Return the [x, y] coordinate for the center point of the cell that contains the specified text.  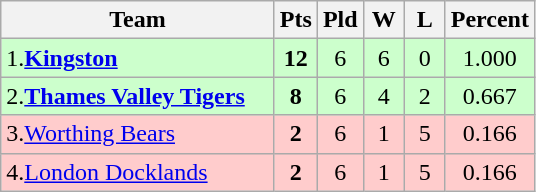
W [384, 20]
1.000 [490, 58]
Pts [296, 20]
0 [424, 58]
L [424, 20]
2.Thames Valley Tigers [138, 96]
Team [138, 20]
12 [296, 58]
Percent [490, 20]
4 [384, 96]
1.Kingston [138, 58]
4.London Docklands [138, 172]
Pld [340, 20]
8 [296, 96]
0.667 [490, 96]
3.Worthing Bears [138, 134]
